Provide the [X, Y] coordinate of the cell's center where the given text is located.  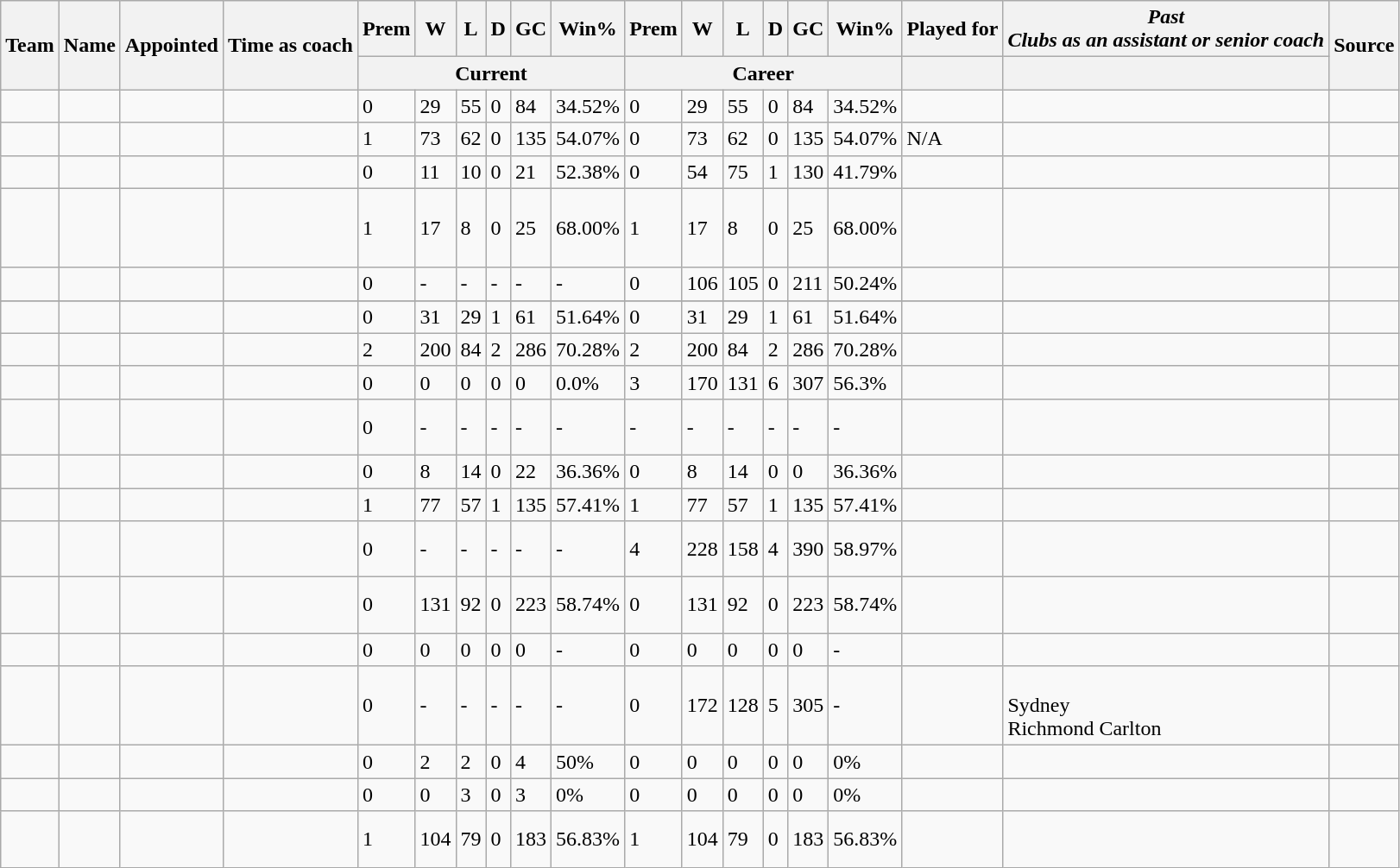
10 [471, 172]
Team [30, 45]
Career [763, 73]
56.3% [865, 382]
5 [775, 706]
130 [808, 172]
SydneyRichmond Carlton [1166, 706]
50% [589, 762]
PastClubs as an assistant or senior coach [1166, 29]
N/A [953, 139]
21 [530, 172]
211 [808, 284]
54 [703, 172]
390 [808, 549]
22 [530, 471]
0.0% [589, 382]
58.97% [865, 549]
228 [703, 549]
Time as coach [290, 45]
52.38% [589, 172]
Appointed [171, 45]
106 [703, 284]
305 [808, 706]
Name [90, 45]
158 [742, 549]
75 [742, 172]
170 [703, 382]
128 [742, 706]
Played for [953, 29]
50.24% [865, 284]
41.79% [865, 172]
11 [435, 172]
Current [490, 73]
6 [775, 382]
105 [742, 284]
Source [1364, 45]
307 [808, 382]
172 [703, 706]
